Pinpoint the cell where the given text exists, returning its (x, y) midpoint coordinate. 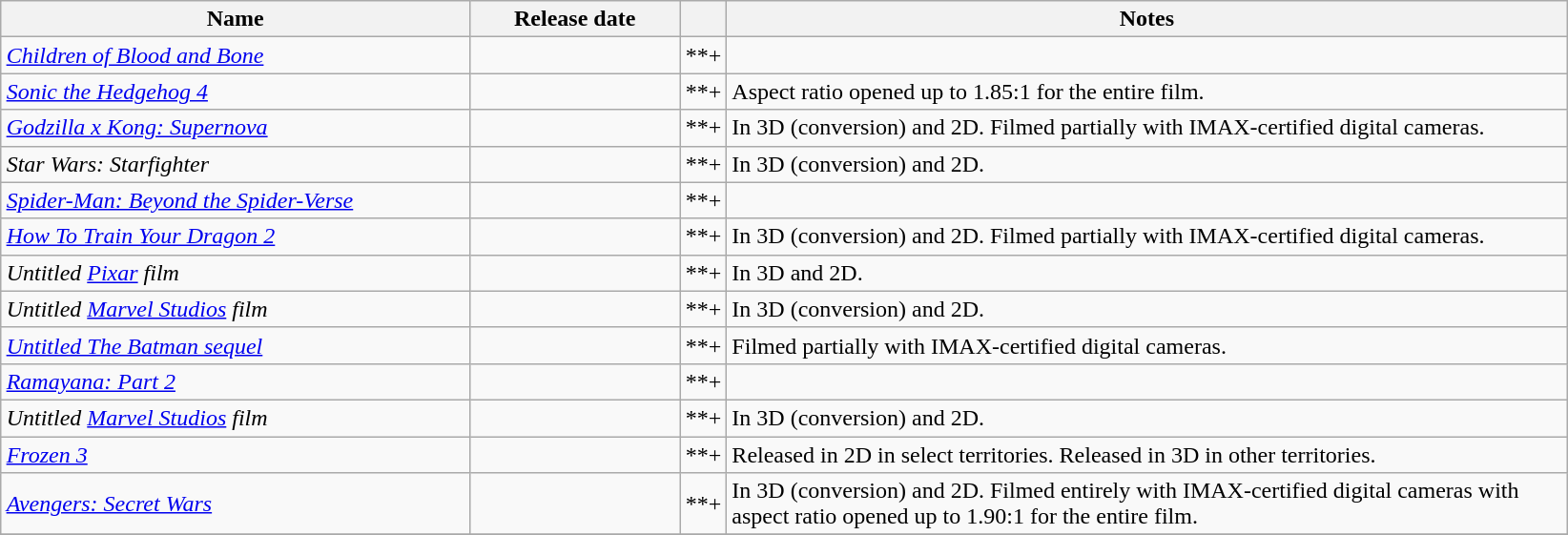
Avengers: Secret Wars (235, 504)
How To Train Your Dragon 2 (235, 237)
Spider-Man: Beyond the Spider-Verse (235, 200)
Frozen 3 (235, 455)
Name (235, 19)
Sonic the Hedgehog 4 (235, 92)
In 3D and 2D. (1146, 273)
Filmed partially with IMAX-certified digital cameras. (1146, 345)
Ramayana: Part 2 (235, 381)
Star Wars: Starfighter (235, 164)
Godzilla x Kong: Supernova (235, 128)
Notes (1146, 19)
Released in 2D in select territories. Released in 3D in other territories. (1146, 455)
In 3D (conversion) and 2D. Filmed entirely with IMAX-certified digital cameras with aspect ratio opened up to 1.90:1 for the entire film. (1146, 504)
Release date (574, 19)
Untitled Pixar film (235, 273)
Untitled The Batman sequel (235, 345)
Aspect ratio opened up to 1.85:1 for the entire film. (1146, 92)
Children of Blood and Bone (235, 55)
